Output the [x, y] coordinate of the center of the cell containing the given text.  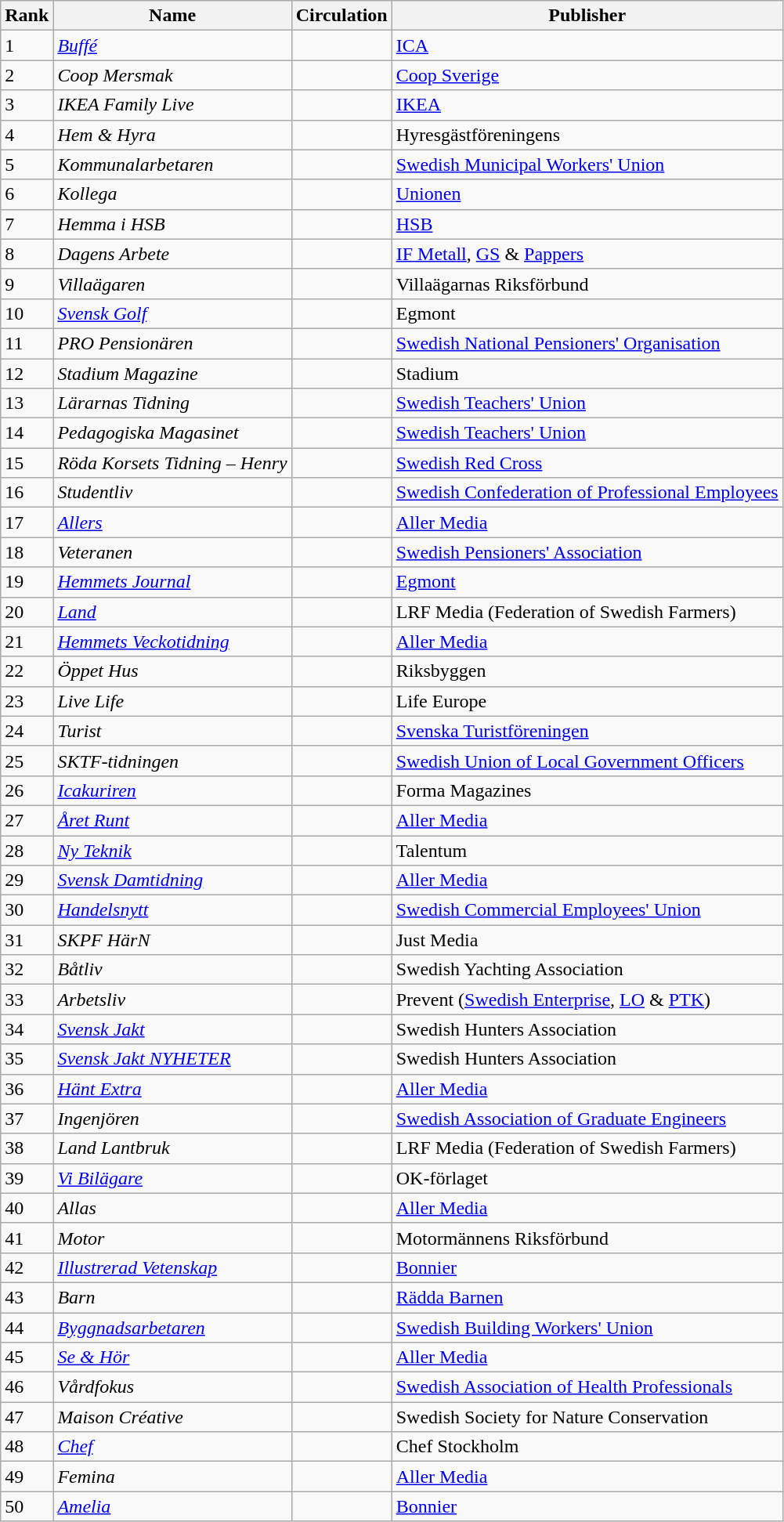
41 [27, 1238]
4 [27, 135]
SKPF HärΝ [172, 940]
Båtliv [172, 970]
Ny Teknik [172, 850]
37 [27, 1119]
Svensk Golf [172, 313]
Svensk Damtidning [172, 880]
Pedagogiska Magasinet [172, 433]
6 [27, 194]
Swedish Pensioners' Association [587, 552]
23 [27, 701]
HSB [587, 224]
Hemmets Veckotidning [172, 642]
Turist [172, 731]
Publisher [587, 16]
Chef [172, 1447]
5 [27, 164]
12 [27, 374]
Stadium [587, 374]
Lärarnas Tidning [172, 403]
14 [27, 433]
Unionen [587, 194]
Hem & Hyra [172, 135]
Arbetsliv [172, 1000]
19 [27, 582]
44 [27, 1328]
15 [27, 463]
20 [27, 612]
35 [27, 1059]
Motor [172, 1238]
Svensk Jakt NYHETER [172, 1059]
PRO Pensionären [172, 343]
49 [27, 1477]
Land [172, 612]
Hemma i HSB [172, 224]
Villaägarnas Riksförbund [587, 284]
30 [27, 910]
1 [27, 45]
Året Runt [172, 820]
Talentum [587, 850]
ICA [587, 45]
Handelsnytt [172, 910]
Rädda Barnen [587, 1297]
Swedish Red Cross [587, 463]
32 [27, 970]
Life Europe [587, 701]
21 [27, 642]
SKTF-tidningen [172, 761]
Allas [172, 1208]
Dagens Arbete [172, 254]
Illustrerad Vetenskap [172, 1267]
Coop Sverige [587, 75]
8 [27, 254]
Prevent (Swedish Enterprise, LO & PTK) [587, 1000]
10 [27, 313]
IKEA [587, 105]
42 [27, 1267]
Chef Stockholm [587, 1447]
Hyresgästföreningens [587, 135]
Vårdfokus [172, 1387]
7 [27, 224]
Barn [172, 1297]
18 [27, 552]
38 [27, 1148]
Röda Korsets Tidning – Henry [172, 463]
16 [27, 493]
Swedish Society for Nature Conservation [587, 1417]
Motormännens Riksförbund [587, 1238]
IF Metall, GS & Pappers [587, 254]
Byggnadsarbetaren [172, 1328]
Se & Hör [172, 1358]
3 [27, 105]
Femina [172, 1477]
Studentliv [172, 493]
33 [27, 1000]
Amelia [172, 1506]
Vi Bilägare [172, 1178]
Hemmets Journal [172, 582]
OK-förlaget [587, 1178]
34 [27, 1029]
2 [27, 75]
22 [27, 671]
Swedish Confederation of Professional Employees [587, 493]
Live Life [172, 701]
39 [27, 1178]
Veteranen [172, 552]
Forma Magazines [587, 790]
Swedish Commercial Employees' Union [587, 910]
11 [27, 343]
Just Media [587, 940]
Öppet Hus [172, 671]
Riksbyggen [587, 671]
40 [27, 1208]
Swedish National Pensioners' Organisation [587, 343]
31 [27, 940]
47 [27, 1417]
Stadium Magazine [172, 374]
36 [27, 1089]
27 [27, 820]
13 [27, 403]
Coop Mersmak [172, 75]
Kollega [172, 194]
28 [27, 850]
Swedish Municipal Workers' Union [587, 164]
Swedish Association of Health Professionals [587, 1387]
25 [27, 761]
9 [27, 284]
Allers [172, 522]
26 [27, 790]
Name [172, 16]
Swedish Union of Local Government Officers [587, 761]
IKEA Family Live [172, 105]
Hänt Extra [172, 1089]
Maison Créative [172, 1417]
Svensk Jakt [172, 1029]
Ingenjören [172, 1119]
Swedish Yachting Association [587, 970]
29 [27, 880]
24 [27, 731]
Svenska Turistföreningen [587, 731]
Land Lantbruk [172, 1148]
Buffé [172, 45]
50 [27, 1506]
48 [27, 1447]
46 [27, 1387]
Swedish Building Workers' Union [587, 1328]
Villaägaren [172, 284]
Rank [27, 16]
Swedish Association of Graduate Engineers [587, 1119]
Circulation [341, 16]
45 [27, 1358]
Icakuriren [172, 790]
Kommunalarbetaren [172, 164]
17 [27, 522]
43 [27, 1297]
